Find where the given text appears and provide that cell's center as (X, Y) coordinate. 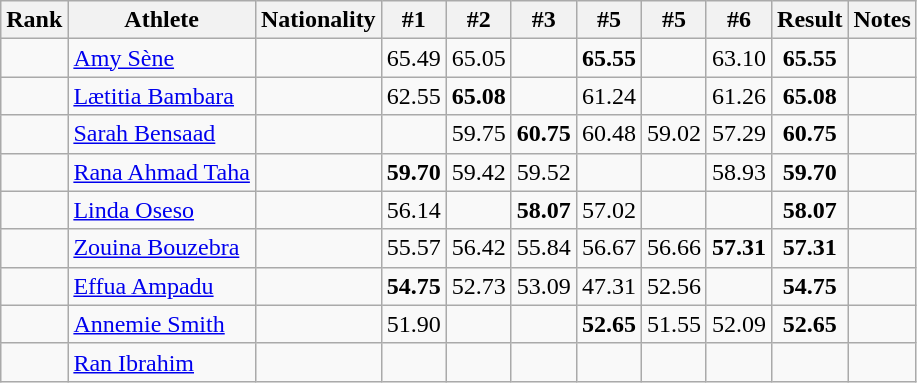
56.14 (414, 210)
Nationality (318, 20)
61.24 (608, 96)
#3 (544, 20)
Rana Ahmad Taha (162, 172)
Notes (882, 20)
Zouina Bouzebra (162, 248)
59.42 (478, 172)
56.66 (674, 248)
Annemie Smith (162, 324)
63.10 (738, 58)
57.02 (608, 210)
55.57 (414, 248)
#1 (414, 20)
Linda Oseso (162, 210)
Effua Ampadu (162, 286)
57.29 (738, 134)
56.42 (478, 248)
51.55 (674, 324)
65.49 (414, 58)
58.93 (738, 172)
52.09 (738, 324)
Athlete (162, 20)
Result (810, 20)
Sarah Bensaad (162, 134)
51.90 (414, 324)
#2 (478, 20)
Ran Ibrahim (162, 362)
Rank (34, 20)
65.05 (478, 58)
52.73 (478, 286)
56.67 (608, 248)
Lætitia Bambara (162, 96)
#6 (738, 20)
59.52 (544, 172)
59.02 (674, 134)
52.56 (674, 286)
59.75 (478, 134)
Amy Sène (162, 58)
53.09 (544, 286)
60.48 (608, 134)
47.31 (608, 286)
55.84 (544, 248)
61.26 (738, 96)
62.55 (414, 96)
